From the cell containing the given text, extract its center point as [x, y] coordinate. 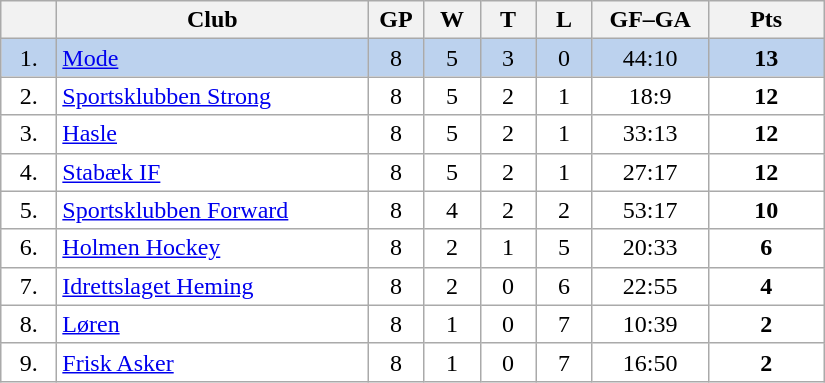
13 [766, 58]
27:17 [650, 172]
8. [29, 324]
4. [29, 172]
7. [29, 286]
GP [396, 20]
L [564, 20]
T [508, 20]
16:50 [650, 362]
Idrettslaget Heming [212, 286]
Stabæk IF [212, 172]
GF–GA [650, 20]
Sportsklubben Strong [212, 96]
10:39 [650, 324]
9. [29, 362]
1. [29, 58]
2. [29, 96]
5. [29, 210]
Pts [766, 20]
Sportsklubben Forward [212, 210]
53:17 [650, 210]
18:9 [650, 96]
Holmen Hockey [212, 248]
Frisk Asker [212, 362]
3. [29, 134]
Club [212, 20]
22:55 [650, 286]
W [452, 20]
20:33 [650, 248]
10 [766, 210]
Løren [212, 324]
Mode [212, 58]
Hasle [212, 134]
33:13 [650, 134]
6. [29, 248]
3 [508, 58]
44:10 [650, 58]
